Locate the cell with the specified text and output its (X, Y) center coordinate. 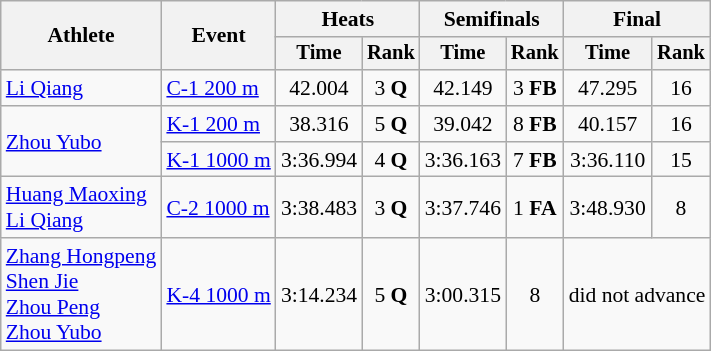
Event (218, 36)
3:00.315 (463, 294)
K-4 1000 m (218, 294)
3:36.163 (463, 160)
Zhang HongpengShen JieZhou PengZhou Yubo (82, 294)
Zhou Yubo (82, 142)
3:36.994 (319, 160)
15 (682, 160)
Athlete (82, 36)
38.316 (319, 124)
3:38.483 (319, 208)
3 FB (535, 88)
42.004 (319, 88)
Final (638, 19)
K-1 1000 m (218, 160)
Heats (348, 19)
3:48.930 (608, 208)
3:14.234 (319, 294)
8 FB (535, 124)
C-1 200 m (218, 88)
42.149 (463, 88)
40.157 (608, 124)
3:37.746 (463, 208)
K-1 200 m (218, 124)
Huang MaoxingLi Qiang (82, 208)
C-2 1000 m (218, 208)
4 Q (391, 160)
39.042 (463, 124)
did not advance (638, 294)
47.295 (608, 88)
Semifinals (492, 19)
1 FA (535, 208)
3:36.110 (608, 160)
Li Qiang (82, 88)
7 FB (535, 160)
